For the text-containing cell, return its midpoint in (x, y) coordinate format. 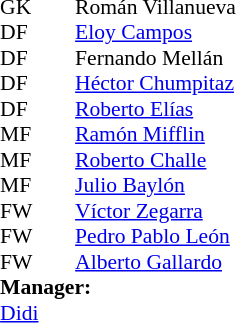
Manager: (118, 287)
Eloy Campos (156, 33)
Fernando Mellán (156, 58)
Pedro Pablo León (156, 237)
Julio Baylón (156, 185)
Víctor Zegarra (156, 211)
Roberto Challe (156, 160)
Alberto Gallardo (156, 262)
Ramón Mifflin (156, 135)
Héctor Chumpitaz (156, 83)
Roberto Elías (156, 109)
